Extract the [x, y] coordinate from the center of the cell holding the provided text.  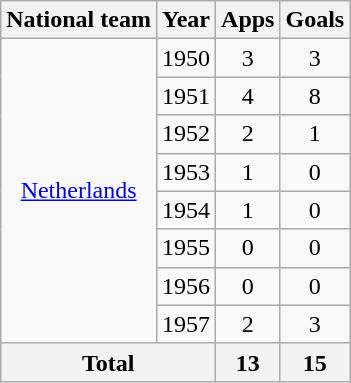
National team [79, 20]
13 [248, 362]
1951 [186, 96]
1952 [186, 134]
8 [315, 96]
15 [315, 362]
1953 [186, 172]
1955 [186, 248]
Netherlands [79, 191]
1954 [186, 210]
Year [186, 20]
1950 [186, 58]
Goals [315, 20]
1957 [186, 324]
Apps [248, 20]
4 [248, 96]
Total [108, 362]
1956 [186, 286]
